Provide the (x, y) coordinate of the cell's center where the given text is located.  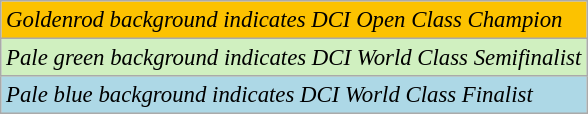
Pale green background indicates DCI World Class Semifinalist (294, 58)
Pale blue background indicates DCI World Class Finalist (294, 95)
Goldenrod background indicates DCI Open Class Champion (294, 20)
